Locate the cell with the specified text and output its [X, Y] center coordinate. 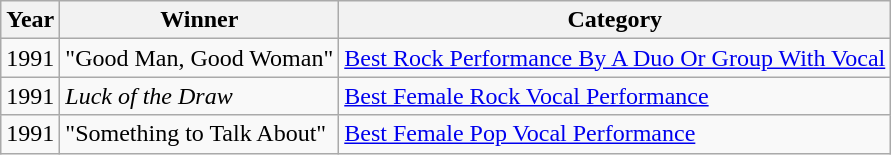
Winner [200, 20]
Best Female Rock Vocal Performance [615, 96]
Best Female Pop Vocal Performance [615, 134]
Best Rock Performance By A Duo Or Group With Vocal [615, 58]
Category [615, 20]
Luck of the Draw [200, 96]
Year [30, 20]
"Good Man, Good Woman" [200, 58]
"Something to Talk About" [200, 134]
